Identify which cell holds the provided text, then report its [X, Y] central coordinate. 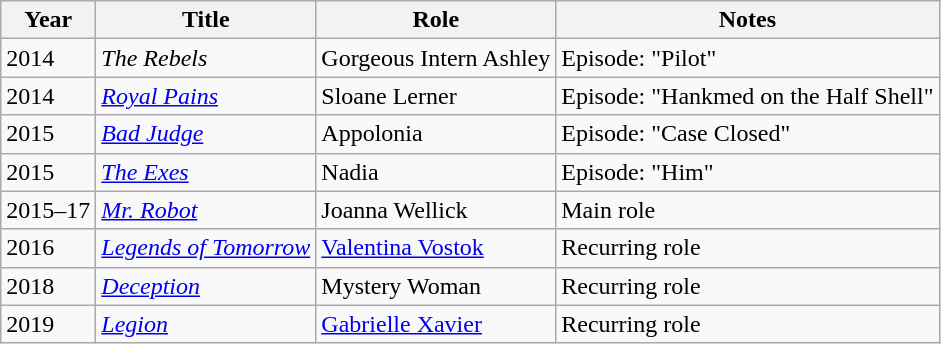
Title [206, 20]
Episode: "Pilot" [748, 58]
Nadia [436, 172]
Legends of Tomorrow [206, 248]
Gabrielle Xavier [436, 324]
2019 [48, 324]
The Rebels [206, 58]
Main role [748, 210]
Role [436, 20]
Year [48, 20]
Royal Pains [206, 96]
2018 [48, 286]
The Exes [206, 172]
Appolonia [436, 134]
Mystery Woman [436, 286]
2016 [48, 248]
Deception [206, 286]
Episode: "Case Closed" [748, 134]
Valentina Vostok [436, 248]
Sloane Lerner [436, 96]
Episode: "Hankmed on the Half Shell" [748, 96]
Legion [206, 324]
Joanna Wellick [436, 210]
Gorgeous Intern Ashley [436, 58]
2015–17 [48, 210]
Bad Judge [206, 134]
Mr. Robot [206, 210]
Episode: "Him" [748, 172]
Notes [748, 20]
